Extract the (X, Y) coordinate from the center of the cell holding the provided text.  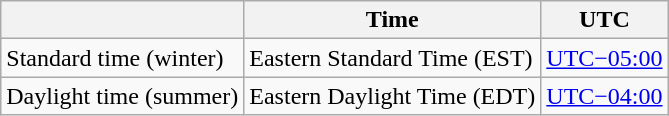
Time (392, 20)
UTC−05:00 (604, 58)
Eastern Standard Time (EST) (392, 58)
UTC (604, 20)
Standard time (winter) (122, 58)
Eastern Daylight Time (EDT) (392, 96)
Daylight time (summer) (122, 96)
UTC−04:00 (604, 96)
